Determine the (x, y) coordinate at the center of the cell enclosing the given text.  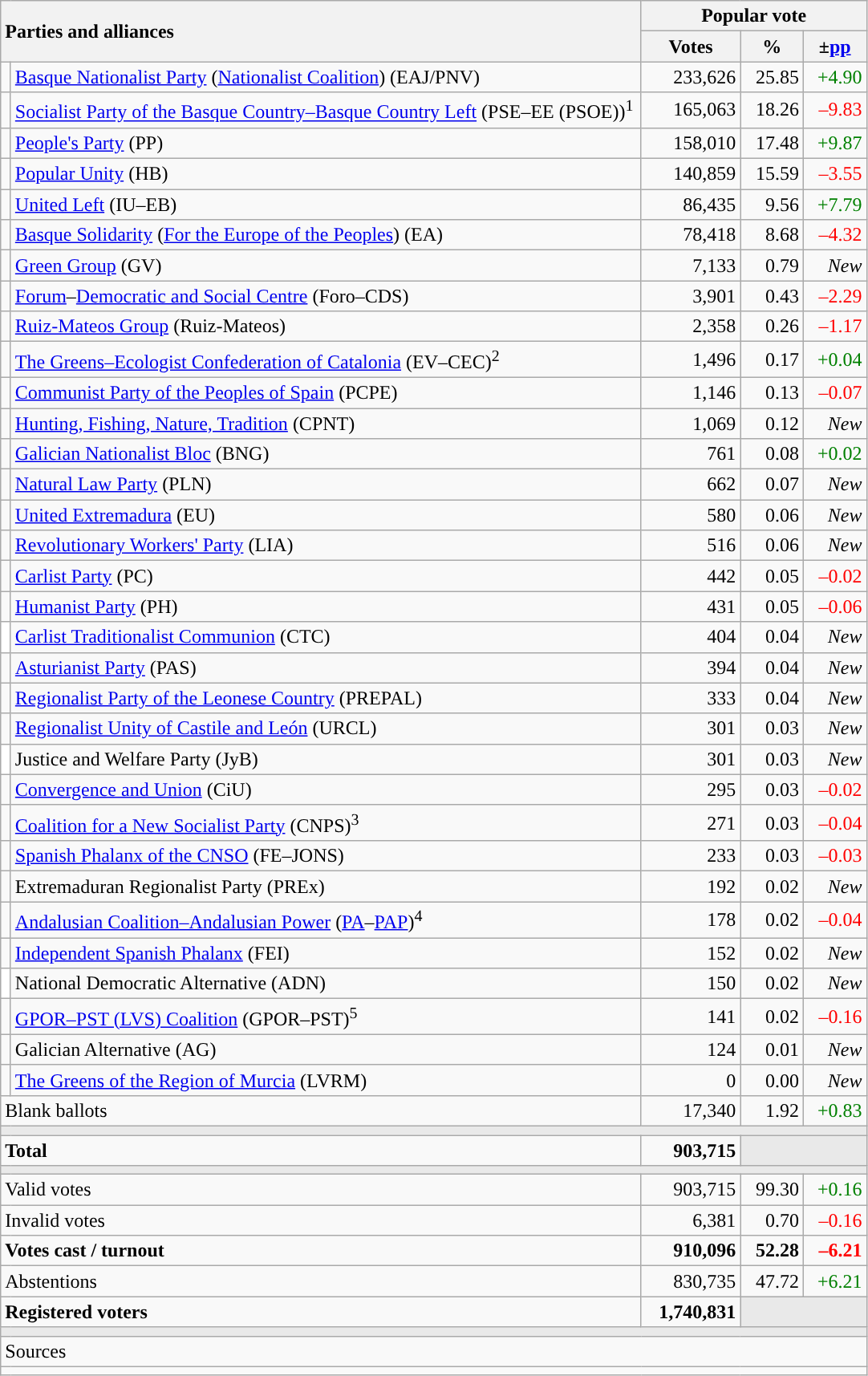
0.70 (772, 1220)
17,340 (691, 1110)
Humanist Party (PH) (326, 607)
+0.16 (834, 1190)
0.12 (772, 424)
+9.87 (834, 143)
233,626 (691, 77)
% (772, 47)
Forum–Democratic and Social Centre (Foro–CDS) (326, 296)
+7.79 (834, 205)
–2.29 (834, 296)
9.56 (772, 205)
+6.21 (834, 1281)
Regionalist Party of the Leonese Country (PREPAL) (326, 698)
Votes cast / turnout (321, 1251)
830,735 (691, 1281)
Andalusian Coalition–Andalusian Power (PA–PAP)4 (326, 919)
Green Group (GV) (326, 266)
662 (691, 485)
178 (691, 919)
Carlist Party (PC) (326, 576)
7,133 (691, 266)
141 (691, 1017)
442 (691, 576)
+0.02 (834, 454)
–6.21 (834, 1251)
78,418 (691, 235)
Blank ballots (321, 1110)
National Democratic Alternative (ADN) (326, 984)
15.59 (772, 174)
271 (691, 823)
Basque Nationalist Party (Nationalist Coalition) (EAJ/PNV) (326, 77)
–0.07 (834, 392)
Invalid votes (321, 1220)
0.17 (772, 359)
140,859 (691, 174)
404 (691, 637)
Coalition for a New Socialist Party (CNPS)3 (326, 823)
99.30 (772, 1190)
1,496 (691, 359)
United Extremadura (EU) (326, 515)
Communist Party of the Peoples of Spain (PCPE) (326, 392)
0.01 (772, 1049)
52.28 (772, 1251)
Spanish Phalanx of the CNSO (FE–JONS) (326, 856)
516 (691, 546)
Extremaduran Regionalist Party (PREx) (326, 887)
18.26 (772, 111)
165,063 (691, 111)
233 (691, 856)
8.68 (772, 235)
–3.55 (834, 174)
Socialist Party of the Basque Country–Basque Country Left (PSE–EE (PSOE))1 (326, 111)
Independent Spanish Phalanx (FEI) (326, 953)
Valid votes (321, 1190)
Registered voters (321, 1312)
Natural Law Party (PLN) (326, 485)
GPOR–PST (LVS) Coalition (GPOR–PST)5 (326, 1017)
17.48 (772, 143)
580 (691, 515)
3,901 (691, 296)
1,740,831 (691, 1312)
1,146 (691, 392)
–9.83 (834, 111)
Convergence and Union (CiU) (326, 789)
86,435 (691, 205)
6,381 (691, 1220)
0 (691, 1080)
+4.90 (834, 77)
1.92 (772, 1110)
Popular vote (754, 16)
The Greens of the Region of Murcia (LVRM) (326, 1080)
Total (321, 1151)
Popular Unity (HB) (326, 174)
Abstentions (321, 1281)
The Greens–Ecologist Confederation of Catalonia (EV–CEC)2 (326, 359)
Basque Solidarity (For the Europe of the Peoples) (EA) (326, 235)
0.07 (772, 485)
152 (691, 953)
–0.06 (834, 607)
0.13 (772, 392)
United Left (IU–EB) (326, 205)
–0.03 (834, 856)
124 (691, 1049)
2,358 (691, 327)
150 (691, 984)
People's Party (PP) (326, 143)
0.79 (772, 266)
–4.32 (834, 235)
±pp (834, 47)
394 (691, 668)
–1.17 (834, 327)
Hunting, Fishing, Nature, Tradition (CPNT) (326, 424)
Revolutionary Workers' Party (LIA) (326, 546)
Galician Nationalist Bloc (BNG) (326, 454)
Carlist Traditionalist Communion (CTC) (326, 637)
431 (691, 607)
0.43 (772, 296)
47.72 (772, 1281)
0.08 (772, 454)
Galician Alternative (AG) (326, 1049)
1,069 (691, 424)
Sources (433, 1351)
333 (691, 698)
Asturianist Party (PAS) (326, 668)
+0.04 (834, 359)
761 (691, 454)
Regionalist Unity of Castile and León (URCL) (326, 729)
Votes (691, 47)
158,010 (691, 143)
0.00 (772, 1080)
0.26 (772, 327)
+0.83 (834, 1110)
Parties and alliances (321, 31)
910,096 (691, 1251)
192 (691, 887)
Justice and Welfare Party (JyB) (326, 759)
25.85 (772, 77)
295 (691, 789)
Ruiz-Mateos Group (Ruiz-Mateos) (326, 327)
